Locate the cell with the specified text and output its [X, Y] center coordinate. 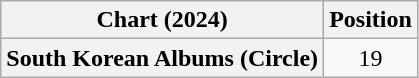
19 [371, 58]
Position [371, 20]
Chart (2024) [162, 20]
South Korean Albums (Circle) [162, 58]
